Find where the given text appears and provide that cell's center as [x, y] coordinate. 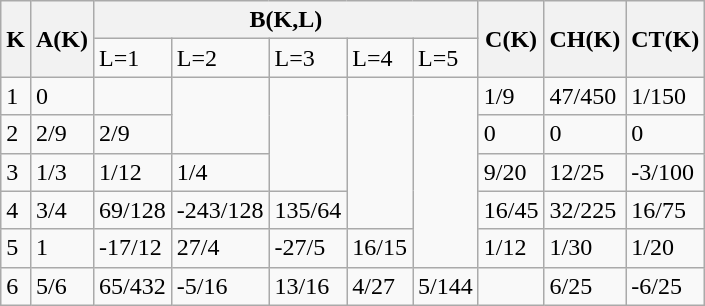
32/225 [585, 210]
K [16, 39]
65/432 [133, 286]
6 [16, 286]
CH(K) [585, 39]
16/45 [511, 210]
-17/12 [133, 248]
5 [16, 248]
4/27 [380, 286]
B(K,L) [286, 20]
6/25 [585, 286]
13/16 [308, 286]
1/20 [666, 248]
-5/16 [220, 286]
9/20 [511, 172]
1/4 [220, 172]
L=1 [133, 58]
1/30 [585, 248]
69/128 [133, 210]
135/64 [308, 210]
1/3 [62, 172]
4 [16, 210]
5/144 [445, 286]
-243/128 [220, 210]
L=3 [308, 58]
L=5 [445, 58]
16/75 [666, 210]
L=2 [220, 58]
CT(K) [666, 39]
12/25 [585, 172]
L=4 [380, 58]
47/450 [585, 96]
1/150 [666, 96]
-27/5 [308, 248]
16/15 [380, 248]
3/4 [62, 210]
-6/25 [666, 286]
27/4 [220, 248]
C(K) [511, 39]
-3/100 [666, 172]
5/6 [62, 286]
2 [16, 134]
1/9 [511, 96]
A(K) [62, 39]
3 [16, 172]
